Provide the [X, Y] coordinate of the cell's center where the given text is located.  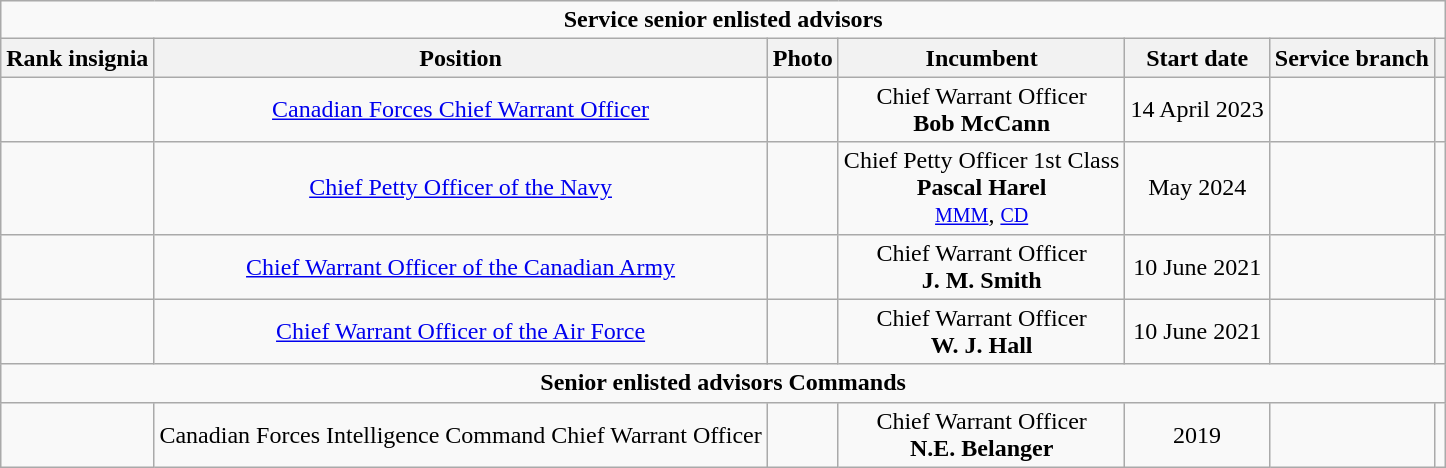
Photo [802, 58]
14 April 2023 [1197, 110]
Chief Warrant OfficerJ. M. Smith [982, 266]
Rank insignia [78, 58]
Incumbent [982, 58]
Canadian Forces Chief Warrant Officer [460, 110]
Position [460, 58]
Chief Warrant OfficerN.E. Belanger [982, 434]
Chief Petty Officer 1st ClassPascal HarelMMM, CD [982, 188]
Service senior enlisted advisors [724, 20]
May 2024 [1197, 188]
Start date [1197, 58]
Chief Warrant OfficerBob McCann [982, 110]
2019 [1197, 434]
Chief Petty Officer of the Navy [460, 188]
Chief Warrant Officer of the Canadian Army [460, 266]
Service branch [1352, 58]
Canadian Forces Intelligence Command Chief Warrant Officer [460, 434]
Chief Warrant Officer of the Air Force [460, 332]
Chief Warrant OfficerW. J. Hall [982, 332]
Senior enlisted advisors Commands [724, 383]
